Determine the [X, Y] coordinate at the center of the cell enclosing the given text.  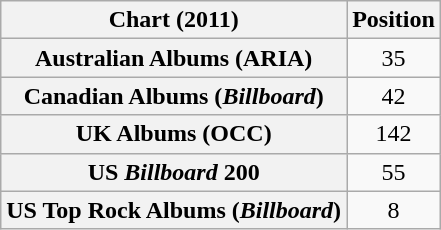
Australian Albums (ARIA) [174, 58]
Canadian Albums (Billboard) [174, 96]
UK Albums (OCC) [174, 134]
35 [394, 58]
142 [394, 134]
Chart (2011) [174, 20]
US Top Rock Albums (Billboard) [174, 210]
42 [394, 96]
US Billboard 200 [174, 172]
Position [394, 20]
55 [394, 172]
8 [394, 210]
